Determine the (x, y) coordinate at the center of the cell enclosing the given text.  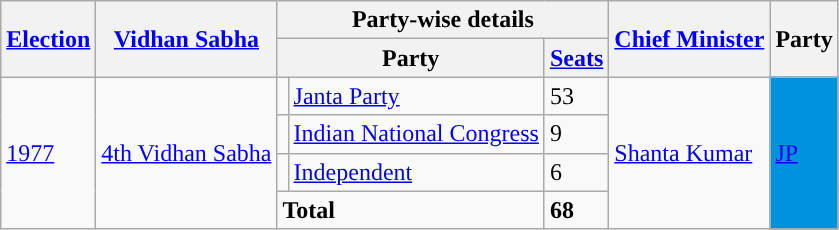
Indian National Congress (416, 134)
Janta Party (416, 96)
53 (576, 96)
Independent (416, 172)
1977 (48, 153)
Vidhan Sabha (186, 39)
Total (410, 210)
68 (576, 210)
JP (804, 153)
4th Vidhan Sabha (186, 153)
Shanta Kumar (690, 153)
Chief Minister (690, 39)
Election (48, 39)
Seats (576, 58)
Party-wise details (443, 20)
6 (576, 172)
9 (576, 134)
